Return the [x, y] coordinate for the center point of the cell that contains the specified text.  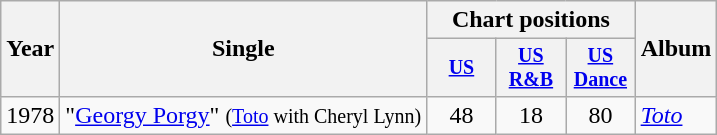
US R&B [530, 68]
US Dance [600, 68]
Chart positions [531, 20]
80 [600, 115]
Single [244, 49]
Toto [676, 115]
Album [676, 49]
Year [30, 49]
US [462, 68]
48 [462, 115]
18 [530, 115]
"Georgy Porgy" (Toto with Cheryl Lynn) [244, 115]
1978 [30, 115]
